Locate the cell with the specified text and output its [x, y] center coordinate. 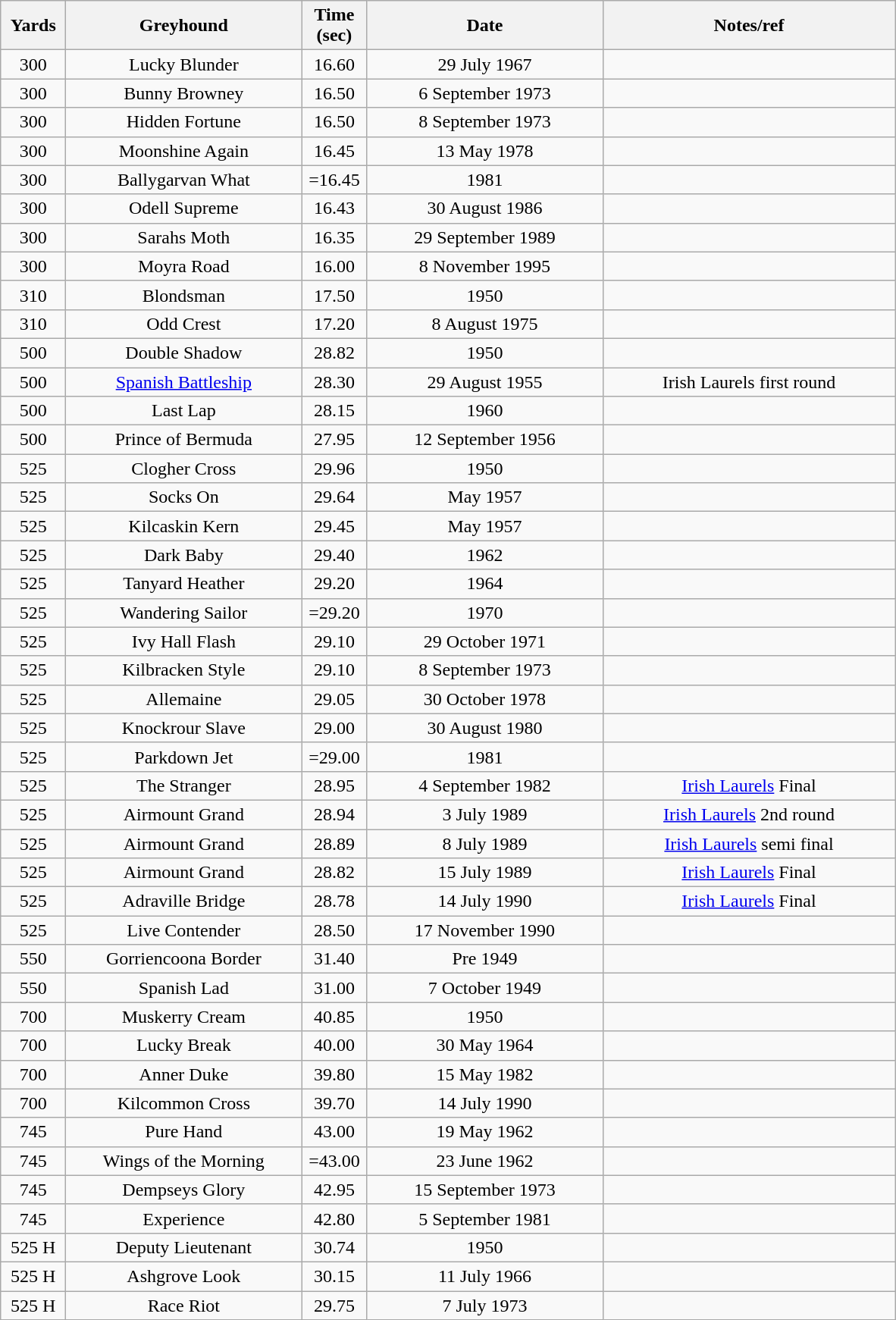
Kilcaskin Kern [183, 526]
23 June 1962 [485, 1161]
Kilcommon Cross [183, 1103]
28.89 [334, 844]
30 August 1986 [485, 209]
Date [485, 26]
Time (sec) [334, 26]
Moyra Road [183, 266]
29.64 [334, 497]
42.80 [334, 1218]
Race Riot [183, 1305]
29 September 1989 [485, 237]
Irish Laurels 2nd round [749, 814]
Gorriencoona Border [183, 959]
Spanish Battleship [183, 381]
Wandering Sailor [183, 613]
Ballygarvan What [183, 180]
29.75 [334, 1305]
Pure Hand [183, 1132]
1962 [485, 555]
Yards [33, 26]
7 July 1973 [485, 1305]
28.30 [334, 381]
29 July 1967 [485, 64]
13 May 1978 [485, 151]
28.94 [334, 814]
=29.00 [334, 757]
Blondsman [183, 295]
Experience [183, 1218]
8 November 1995 [485, 266]
Kilbracken Style [183, 670]
Ivy Hall Flash [183, 641]
15 May 1982 [485, 1074]
Deputy Lieutenant [183, 1247]
16.00 [334, 266]
17 November 1990 [485, 930]
=43.00 [334, 1161]
Parkdown Jet [183, 757]
6 September 1973 [485, 93]
Odd Crest [183, 324]
Spanish Lad [183, 988]
29.20 [334, 584]
8 July 1989 [485, 844]
16.60 [334, 64]
1970 [485, 613]
1960 [485, 411]
15 September 1973 [485, 1190]
29.96 [334, 469]
11 July 1966 [485, 1276]
Greyhound [183, 26]
29.00 [334, 728]
Ashgrove Look [183, 1276]
29 August 1955 [485, 381]
Pre 1949 [485, 959]
Moonshine Again [183, 151]
Socks On [183, 497]
3 July 1989 [485, 814]
Adraville Bridge [183, 901]
28.15 [334, 411]
30 October 1978 [485, 699]
Knockrour Slave [183, 728]
Double Shadow [183, 353]
Odell Supreme [183, 209]
27.95 [334, 440]
29.05 [334, 699]
29.40 [334, 555]
17.20 [334, 324]
17.50 [334, 295]
Notes/ref [749, 26]
The Stranger [183, 785]
1964 [485, 584]
30 May 1964 [485, 1046]
39.80 [334, 1074]
Tanyard Heather [183, 584]
16.35 [334, 237]
28.78 [334, 901]
7 October 1949 [485, 988]
30 August 1980 [485, 728]
Allemaine [183, 699]
Clogher Cross [183, 469]
Last Lap [183, 411]
Sarahs Moth [183, 237]
40.85 [334, 1017]
30.15 [334, 1276]
42.95 [334, 1190]
Live Contender [183, 930]
30.74 [334, 1247]
40.00 [334, 1046]
Dark Baby [183, 555]
31.40 [334, 959]
Hidden Fortune [183, 122]
Wings of the Morning [183, 1161]
Lucky Blunder [183, 64]
Dempseys Glory [183, 1190]
Irish Laurels first round [749, 381]
5 September 1981 [485, 1218]
29.45 [334, 526]
43.00 [334, 1132]
Lucky Break [183, 1046]
28.50 [334, 930]
8 August 1975 [485, 324]
31.00 [334, 988]
12 September 1956 [485, 440]
28.95 [334, 785]
39.70 [334, 1103]
Prince of Bermuda [183, 440]
=16.45 [334, 180]
Anner Duke [183, 1074]
29 October 1971 [485, 641]
=29.20 [334, 613]
Muskerry Cream [183, 1017]
Bunny Browney [183, 93]
16.43 [334, 209]
Irish Laurels semi final [749, 844]
19 May 1962 [485, 1132]
15 July 1989 [485, 873]
4 September 1982 [485, 785]
16.45 [334, 151]
